Locate the cell with the specified text and output its [X, Y] center coordinate. 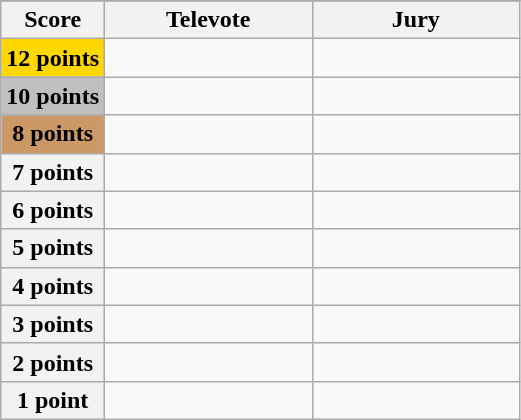
7 points [53, 172]
5 points [53, 248]
10 points [53, 96]
1 point [53, 400]
8 points [53, 134]
Score [53, 20]
Jury [416, 20]
Televote [209, 20]
3 points [53, 324]
6 points [53, 210]
2 points [53, 362]
4 points [53, 286]
12 points [53, 58]
